Search for the cell housing the specified text and yield its [X, Y] center coordinate. 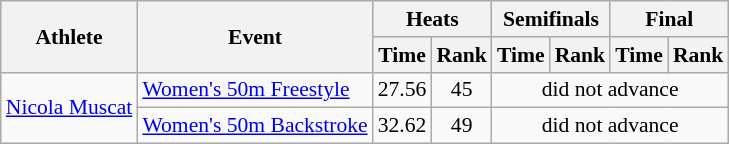
Event [254, 36]
32.62 [402, 126]
Semifinals [551, 19]
Heats [432, 19]
Women's 50m Backstroke [254, 126]
Women's 50m Freestyle [254, 90]
Athlete [70, 36]
49 [462, 126]
27.56 [402, 90]
45 [462, 90]
Final [669, 19]
Nicola Muscat [70, 108]
